Identify which cell holds the provided text, then report its [x, y] central coordinate. 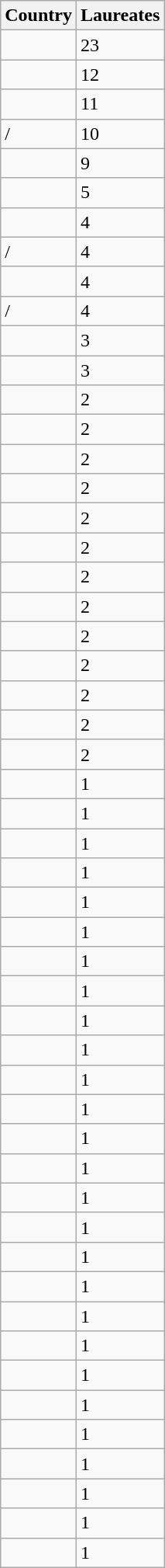
Country [39, 16]
10 [119, 134]
5 [119, 193]
Laureates [119, 16]
23 [119, 45]
9 [119, 163]
11 [119, 104]
12 [119, 75]
